Scan for the cell matching the given text and deliver its [x, y] coordinate at center. 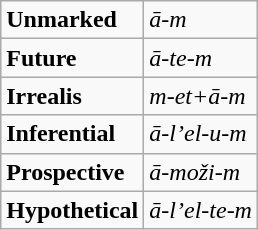
Inferential [72, 134]
ā-te-m [201, 58]
ā-l’el-u-m [201, 134]
Unmarked [72, 20]
ā-moži-m [201, 172]
ā-l’el-te-m [201, 210]
m-et+ā-m [201, 96]
Future [72, 58]
Hypothetical [72, 210]
Irrealis [72, 96]
Prospective [72, 172]
ā-m [201, 20]
